Provide the [X, Y] coordinate of the cell's center where the given text is located.  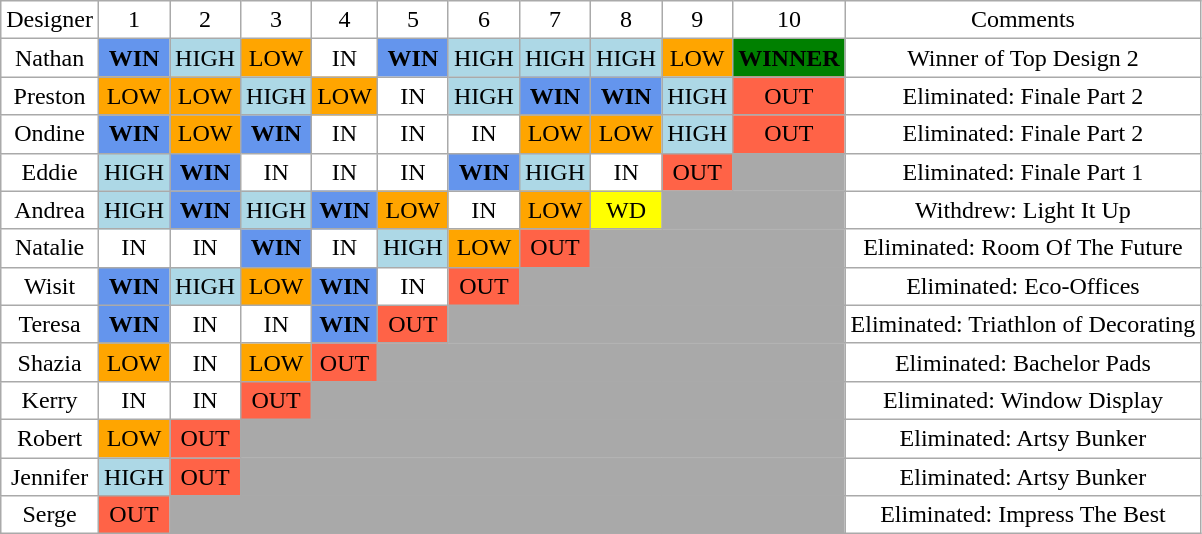
Nathan [50, 58]
5 [412, 20]
Comments [1023, 20]
Serge [50, 515]
Eliminated: Triathlon of Decorating [1023, 324]
Natalie [50, 248]
Jennifer [50, 477]
Designer [50, 20]
Eliminated: Window Display [1023, 400]
Winner of Top Design 2 [1023, 58]
6 [484, 20]
Teresa [50, 324]
Robert [50, 438]
Eliminated: Eco-Offices [1023, 286]
Eliminated: Impress The Best [1023, 515]
Shazia [50, 362]
7 [554, 20]
Preston [50, 96]
Wisit [50, 286]
Withdrew: Light It Up [1023, 210]
Ondine [50, 134]
Eddie [50, 172]
8 [626, 20]
Andrea [50, 210]
Eliminated: Finale Part 1 [1023, 172]
Kerry [50, 400]
10 [789, 20]
Eliminated: Bachelor Pads [1023, 362]
WINNER [789, 58]
3 [276, 20]
2 [206, 20]
WD [626, 210]
Eliminated: Room Of The Future [1023, 248]
9 [698, 20]
1 [134, 20]
4 [345, 20]
